Extract the [x, y] coordinate from the center of the cell holding the provided text.  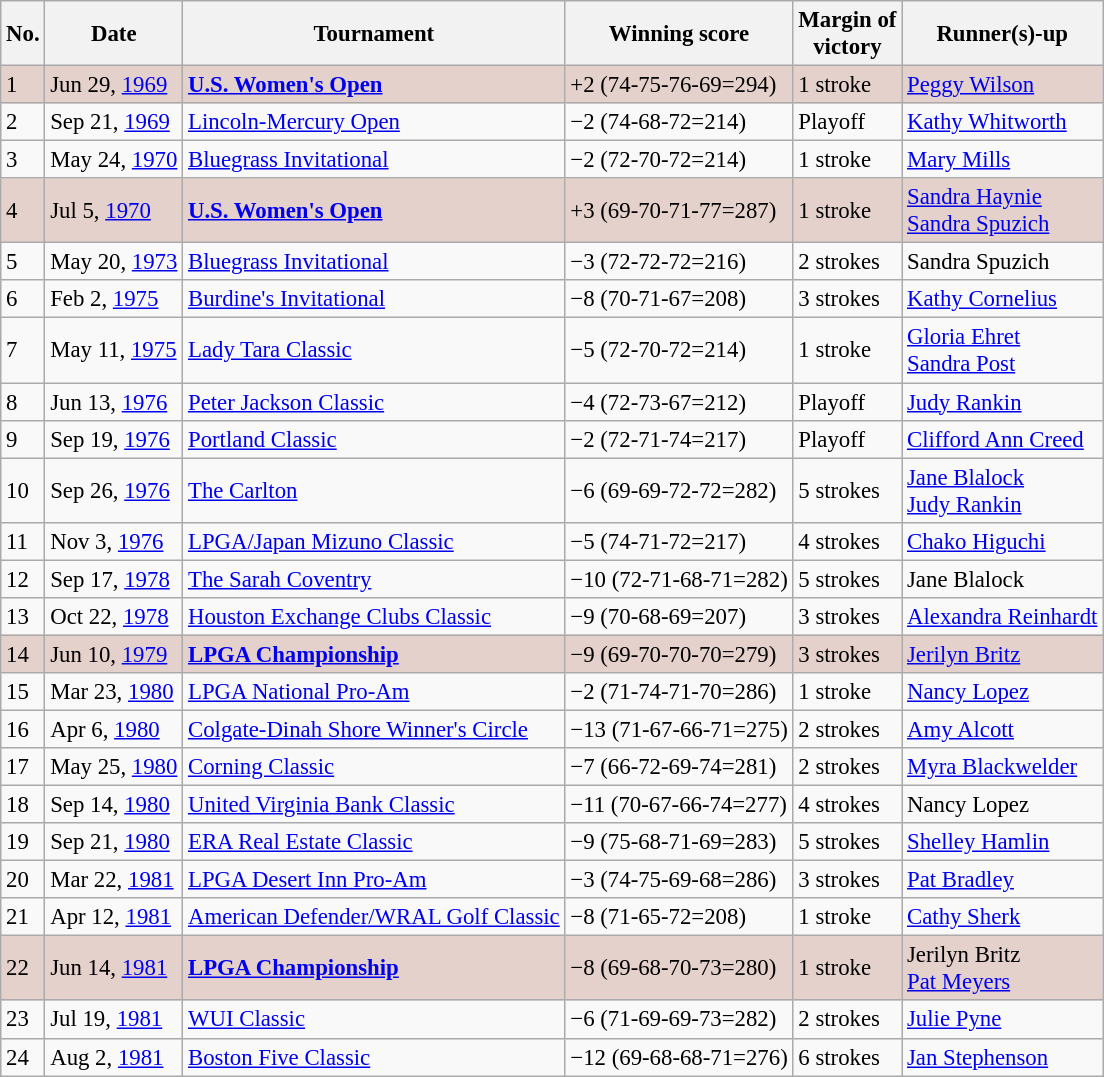
Judy Rankin [1002, 402]
−8 (70-71-67=208) [679, 299]
Jun 13, 1976 [114, 402]
8 [23, 402]
4 [23, 210]
24 [23, 1057]
Chako Higuchi [1002, 541]
+2 (74-75-76-69=294) [679, 85]
Date [114, 34]
5 [23, 262]
Sandra Haynie Sandra Spuzich [1002, 210]
Alexandra Reinhardt [1002, 617]
19 [23, 842]
−7 (66-72-69-74=281) [679, 767]
10 [23, 490]
Pat Bradley [1002, 880]
Jun 29, 1969 [114, 85]
−2 (72-71-74=217) [679, 439]
−2 (71-74-71-70=286) [679, 692]
May 20, 1973 [114, 262]
American Defender/WRAL Golf Classic [374, 917]
Jerilyn Britz [1002, 654]
Sep 17, 1978 [114, 579]
Julie Pyne [1002, 1020]
Feb 2, 1975 [114, 299]
Apr 6, 1980 [114, 729]
2 [23, 122]
ERA Real Estate Classic [374, 842]
Mar 22, 1981 [114, 880]
7 [23, 350]
Jane Blalock Judy Rankin [1002, 490]
Jun 14, 1981 [114, 968]
Jerilyn Britz Pat Meyers [1002, 968]
May 24, 1970 [114, 160]
Aug 2, 1981 [114, 1057]
12 [23, 579]
Lady Tara Classic [374, 350]
−13 (71-67-66-71=275) [679, 729]
−8 (71-65-72=208) [679, 917]
Jan Stephenson [1002, 1057]
LPGA Desert Inn Pro-Am [374, 880]
−9 (75-68-71-69=283) [679, 842]
Jane Blalock [1002, 579]
Peggy Wilson [1002, 85]
Jul 19, 1981 [114, 1020]
6 [23, 299]
−6 (69-69-72-72=282) [679, 490]
Mary Mills [1002, 160]
Burdine's Invitational [374, 299]
Myra Blackwelder [1002, 767]
18 [23, 805]
+3 (69-70-71-77=287) [679, 210]
May 11, 1975 [114, 350]
Sep 14, 1980 [114, 805]
Peter Jackson Classic [374, 402]
Sep 26, 1976 [114, 490]
−2 (72-70-72=214) [679, 160]
−9 (70-68-69=207) [679, 617]
Sep 19, 1976 [114, 439]
−2 (74-68-72=214) [679, 122]
−8 (69-68-70-73=280) [679, 968]
22 [23, 968]
−12 (69-68-68-71=276) [679, 1057]
Apr 12, 1981 [114, 917]
Margin ofvictory [848, 34]
Corning Classic [374, 767]
−11 (70-67-66-74=277) [679, 805]
Sep 21, 1980 [114, 842]
−5 (72-70-72=214) [679, 350]
Houston Exchange Clubs Classic [374, 617]
Jun 10, 1979 [114, 654]
14 [23, 654]
21 [23, 917]
WUI Classic [374, 1020]
−5 (74-71-72=217) [679, 541]
Amy Alcott [1002, 729]
−3 (72-72-72=216) [679, 262]
20 [23, 880]
Sandra Spuzich [1002, 262]
−9 (69-70-70-70=279) [679, 654]
Shelley Hamlin [1002, 842]
11 [23, 541]
Winning score [679, 34]
Kathy Whitworth [1002, 122]
The Carlton [374, 490]
Tournament [374, 34]
6 strokes [848, 1057]
−6 (71-69-69-73=282) [679, 1020]
Kathy Cornelius [1002, 299]
−3 (74-75-69-68=286) [679, 880]
May 25, 1980 [114, 767]
The Sarah Coventry [374, 579]
9 [23, 439]
Mar 23, 1980 [114, 692]
−10 (72-71-68-71=282) [679, 579]
Oct 22, 1978 [114, 617]
United Virginia Bank Classic [374, 805]
Clifford Ann Creed [1002, 439]
LPGA National Pro-Am [374, 692]
23 [23, 1020]
Lincoln-Mercury Open [374, 122]
Cathy Sherk [1002, 917]
Boston Five Classic [374, 1057]
Sep 21, 1969 [114, 122]
Jul 5, 1970 [114, 210]
−4 (72-73-67=212) [679, 402]
LPGA/Japan Mizuno Classic [374, 541]
15 [23, 692]
Portland Classic [374, 439]
Runner(s)-up [1002, 34]
3 [23, 160]
No. [23, 34]
13 [23, 617]
1 [23, 85]
17 [23, 767]
Colgate-Dinah Shore Winner's Circle [374, 729]
16 [23, 729]
Gloria Ehret Sandra Post [1002, 350]
Nov 3, 1976 [114, 541]
